Find where the given text appears and provide that cell's center as [X, Y] coordinate. 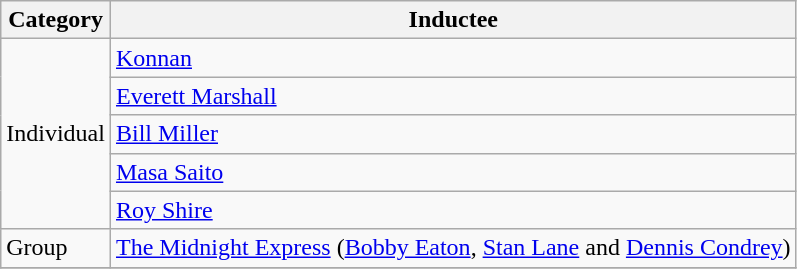
Inductee [453, 20]
Masa Saito [453, 172]
Category [56, 20]
Group [56, 248]
Bill Miller [453, 134]
Everett Marshall [453, 96]
Individual [56, 134]
The Midnight Express (Bobby Eaton, Stan Lane and Dennis Condrey) [453, 248]
Roy Shire [453, 210]
Konnan [453, 58]
